Capture the cell that displays the provided text and extract its (X, Y) central coordinate. 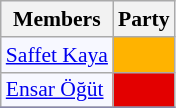
Saffet Kaya (57, 55)
Members (57, 19)
Party (144, 19)
Ensar Öğüt (57, 90)
